Extract the [X, Y] coordinate from the center of the cell holding the provided text.  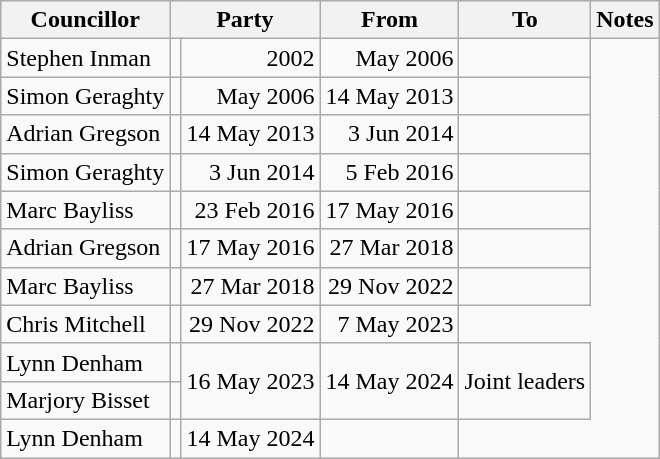
From [390, 20]
7 May 2023 [390, 324]
Stephen Inman [86, 58]
Notes [625, 20]
Party [245, 20]
5 Feb 2016 [390, 172]
Joint leaders [525, 381]
23 Feb 2016 [250, 210]
16 May 2023 [250, 381]
Councillor [86, 20]
2002 [250, 58]
To [525, 20]
Chris Mitchell [86, 324]
Marjory Bisset [86, 400]
